From the cell containing the given text, extract its center point as [X, Y] coordinate. 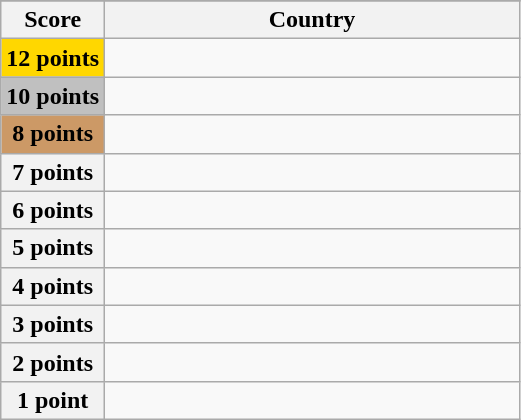
6 points [53, 210]
8 points [53, 134]
3 points [53, 324]
Score [53, 20]
12 points [53, 58]
2 points [53, 362]
7 points [53, 172]
Country [312, 20]
4 points [53, 286]
5 points [53, 248]
1 point [53, 400]
10 points [53, 96]
